Determine the (X, Y) coordinate at the center of the cell enclosing the given text.  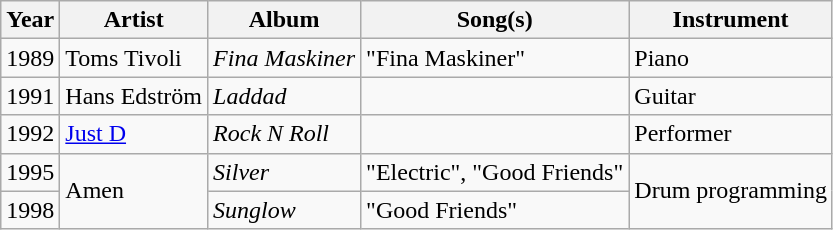
1991 (30, 96)
"Electric", "Good Friends" (495, 172)
1992 (30, 134)
"Fina Maskiner" (495, 58)
Song(s) (495, 20)
Rock N Roll (284, 134)
Toms Tivoli (134, 58)
Drum programming (731, 191)
Amen (134, 191)
Hans Edström (134, 96)
Performer (731, 134)
Guitar (731, 96)
Piano (731, 58)
Album (284, 20)
1989 (30, 58)
Instrument (731, 20)
Sunglow (284, 210)
Laddad (284, 96)
Fina Maskiner (284, 58)
Year (30, 20)
Just D (134, 134)
Artist (134, 20)
Silver (284, 172)
1998 (30, 210)
"Good Friends" (495, 210)
1995 (30, 172)
